Capture the cell that displays the provided text and extract its [x, y] central coordinate. 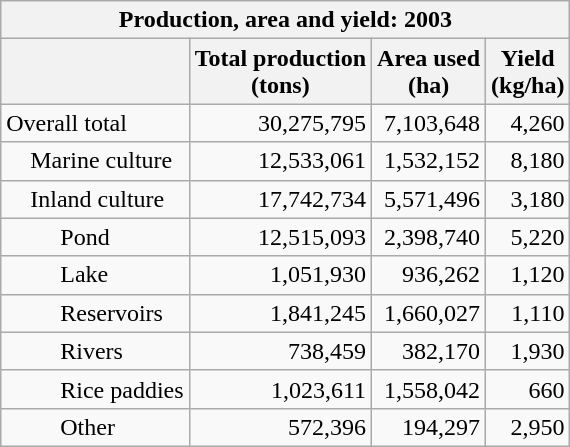
1,532,152 [429, 161]
Rivers [95, 351]
1,120 [528, 275]
194,297 [429, 427]
Lake [95, 275]
1,023,611 [280, 389]
Production, area and yield: 2003 [286, 20]
Marine culture [95, 161]
1,110 [528, 313]
3,180 [528, 199]
17,742,734 [280, 199]
1,660,027 [429, 313]
Inland culture [95, 199]
936,262 [429, 275]
8,180 [528, 161]
5,220 [528, 237]
12,533,061 [280, 161]
30,275,795 [280, 123]
1,558,042 [429, 389]
Reservoirs [95, 313]
1,051,930 [280, 275]
Pond [95, 237]
572,396 [280, 427]
1,841,245 [280, 313]
1,930 [528, 351]
2,950 [528, 427]
4,260 [528, 123]
2,398,740 [429, 237]
Other [95, 427]
382,170 [429, 351]
Yield(kg/ha) [528, 72]
5,571,496 [429, 199]
12,515,093 [280, 237]
Rice paddies [95, 389]
Total production(tons) [280, 72]
738,459 [280, 351]
Area used(ha) [429, 72]
7,103,648 [429, 123]
660 [528, 389]
Overall total [95, 123]
